Determine the (x, y) coordinate at the center of the cell enclosing the given text.  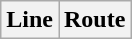
Line (30, 20)
Route (94, 20)
